Determine the [x, y] coordinate at the center of the cell enclosing the given text.  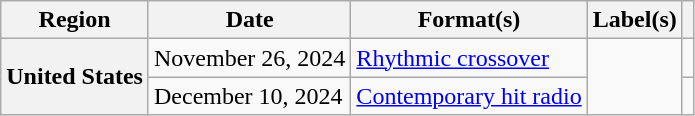
United States [75, 77]
December 10, 2024 [249, 96]
Label(s) [634, 20]
Contemporary hit radio [469, 96]
Region [75, 20]
Format(s) [469, 20]
Date [249, 20]
November 26, 2024 [249, 58]
Rhythmic crossover [469, 58]
